Extract the (X, Y) coordinate from the center of the cell holding the provided text.  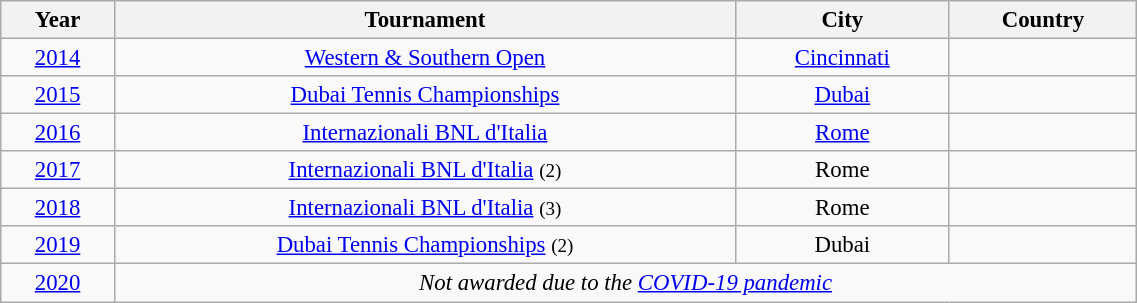
2015 (58, 95)
Year (58, 20)
2017 (58, 170)
2019 (58, 245)
Dubai Tennis Championships (2) (424, 245)
Cincinnati (842, 58)
Tournament (424, 20)
Internazionali BNL d'Italia (2) (424, 170)
Internazionali BNL d'Italia (424, 133)
2016 (58, 133)
Western & Southern Open (424, 58)
Country (1043, 20)
2014 (58, 58)
2020 (58, 283)
Internazionali BNL d'Italia (3) (424, 208)
Dubai Tennis Championships (424, 95)
2018 (58, 208)
Not awarded due to the COVID-19 pandemic (626, 283)
City (842, 20)
